Capture the cell that displays the provided text and extract its (X, Y) central coordinate. 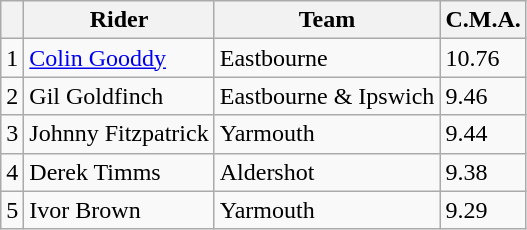
Gil Goldfinch (119, 96)
5 (12, 210)
3 (12, 134)
Johnny Fitzpatrick (119, 134)
Aldershot (327, 172)
9.38 (483, 172)
Ivor Brown (119, 210)
Rider (119, 20)
Derek Timms (119, 172)
10.76 (483, 58)
Team (327, 20)
9.29 (483, 210)
1 (12, 58)
9.44 (483, 134)
Eastbourne & Ipswich (327, 96)
Eastbourne (327, 58)
4 (12, 172)
C.M.A. (483, 20)
Colin Gooddy (119, 58)
2 (12, 96)
9.46 (483, 96)
